Locate the cell with the specified text and output its (X, Y) center coordinate. 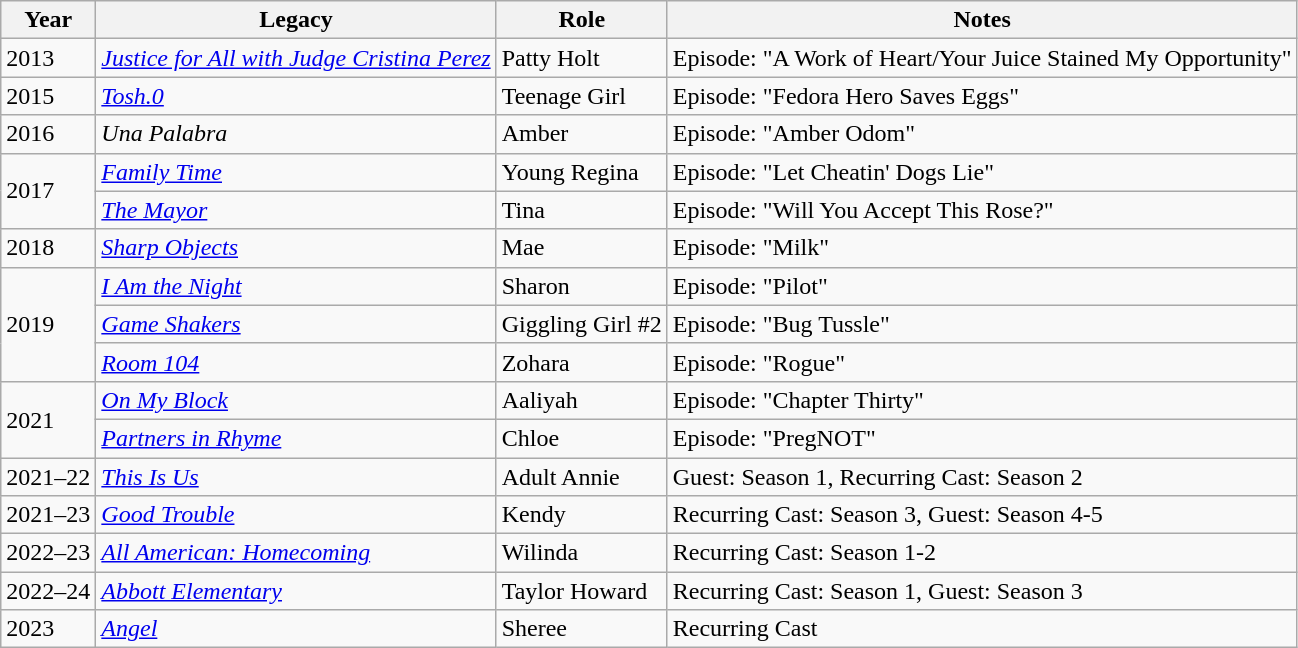
Role (582, 20)
Legacy (296, 20)
Episode: "PregNOT" (982, 438)
2015 (48, 96)
Good Trouble (296, 515)
Room 104 (296, 362)
Young Regina (582, 172)
This Is Us (296, 477)
2016 (48, 134)
Sharon (582, 286)
Justice for All with Judge Cristina Perez (296, 58)
Giggling Girl #2 (582, 324)
Tina (582, 210)
Episode: "Fedora Hero Saves Eggs" (982, 96)
2018 (48, 248)
Recurring Cast: Season 1-2 (982, 553)
2023 (48, 629)
I Am the Night (296, 286)
Notes (982, 20)
Episode: "A Work of Heart/Your Juice Stained My Opportunity" (982, 58)
Tosh.0 (296, 96)
Kendy (582, 515)
2021 (48, 419)
Episode: "Milk" (982, 248)
Episode: "Bug Tussle" (982, 324)
The Mayor (296, 210)
Adult Annie (582, 477)
Episode: "Let Cheatin' Dogs Lie" (982, 172)
Taylor Howard (582, 591)
Zohara (582, 362)
Game Shakers (296, 324)
Recurring Cast (982, 629)
Recurring Cast: Season 1, Guest: Season 3 (982, 591)
Episode: "Will You Accept This Rose?" (982, 210)
Family Time (296, 172)
Mae (582, 248)
Episode: "Rogue" (982, 362)
2017 (48, 191)
2021–22 (48, 477)
2013 (48, 58)
Amber (582, 134)
Abbott Elementary (296, 591)
Episode: "Pilot" (982, 286)
Sheree (582, 629)
Patty Holt (582, 58)
All American: Homecoming (296, 553)
Year (48, 20)
2022–23 (48, 553)
Guest: Season 1, Recurring Cast: Season 2 (982, 477)
2021–23 (48, 515)
2022–24 (48, 591)
Sharp Objects (296, 248)
On My Block (296, 400)
Chloe (582, 438)
Partners in Rhyme (296, 438)
Aaliyah (582, 400)
Episode: "Amber Odom" (982, 134)
2019 (48, 324)
Angel (296, 629)
Wilinda (582, 553)
Teenage Girl (582, 96)
Recurring Cast: Season 3, Guest: Season 4-5 (982, 515)
Episode: "Chapter Thirty" (982, 400)
Una Palabra (296, 134)
